Scan for the cell matching the given text and deliver its [x, y] coordinate at center. 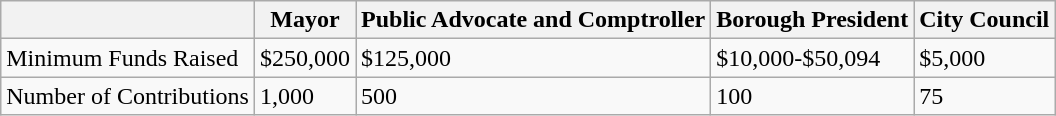
Public Advocate and Comptroller [534, 20]
Minimum Funds Raised [128, 58]
Number of Contributions [128, 96]
$125,000 [534, 58]
Borough President [812, 20]
100 [812, 96]
500 [534, 96]
City Council [984, 20]
$250,000 [304, 58]
75 [984, 96]
$10,000-$50,094 [812, 58]
$5,000 [984, 58]
Mayor [304, 20]
1,000 [304, 96]
